From the cell containing the given text, extract its center point as [x, y] coordinate. 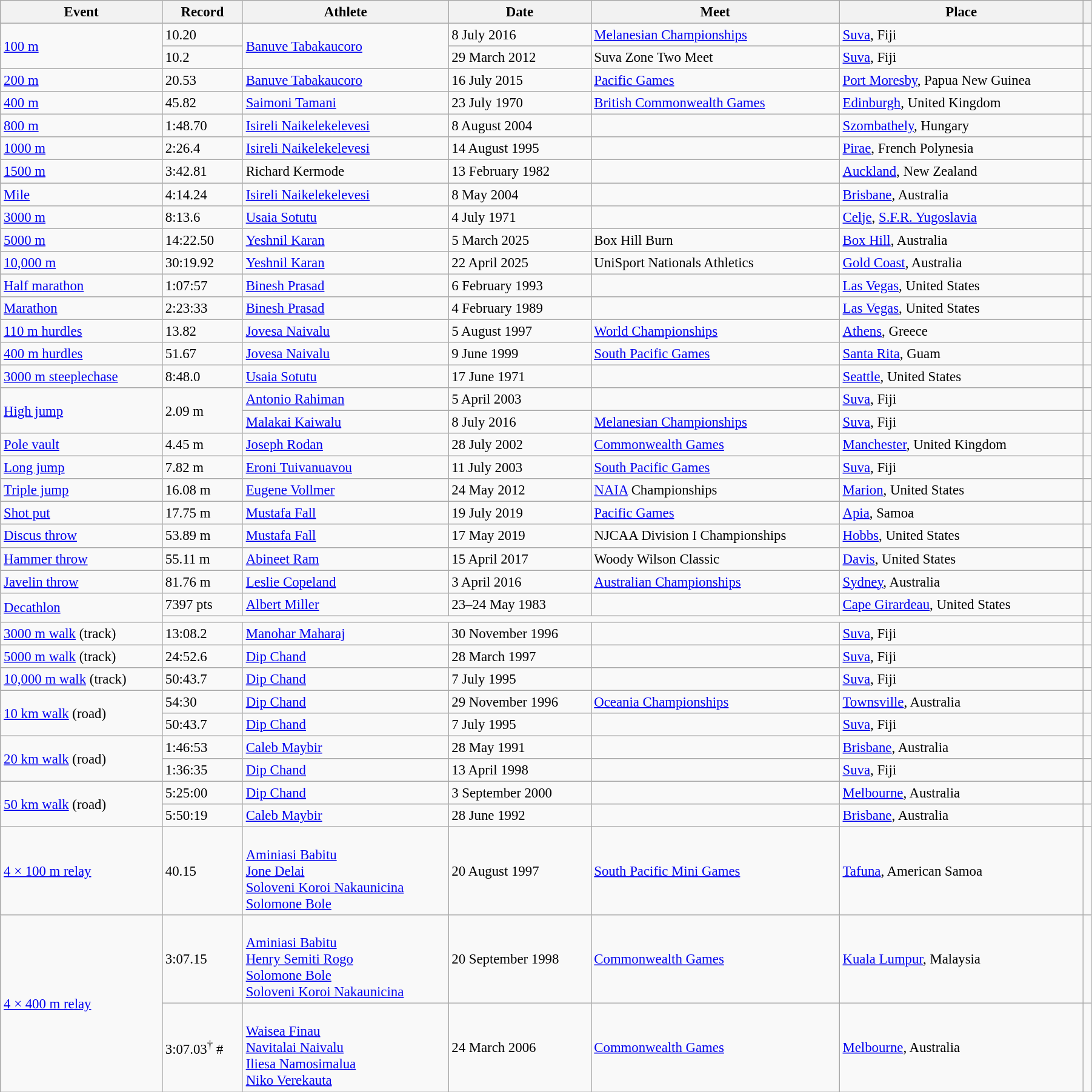
Kuala Lumpur, Malaysia [961, 959]
Townsville, Australia [961, 702]
3000 m steeplechase [81, 376]
1000 m [81, 148]
Hammer throw [81, 559]
Athlete [345, 12]
1500 m [81, 171]
1:36:35 [202, 770]
5 April 2003 [520, 399]
5000 m walk (track) [81, 656]
100 m [81, 46]
Date [520, 12]
World Championships [715, 331]
Santa Rita, Guam [961, 354]
10,000 m [81, 262]
Joseph Rodan [345, 445]
South Pacific Mini Games [715, 871]
Event [81, 12]
20.53 [202, 81]
3 September 2000 [520, 793]
Box Hill Burn [715, 240]
Discus throw [81, 536]
20 August 1997 [520, 871]
28 June 1992 [520, 816]
5:25:00 [202, 793]
1:07:57 [202, 285]
Eroni Tuivanuavou [345, 468]
British Commonwealth Games [715, 103]
Port Moresby, Papua New Guinea [961, 81]
Albert Miller [345, 604]
Hobbs, United States [961, 536]
14 August 1995 [520, 148]
Saimoni Tamani [345, 103]
8:48.0 [202, 376]
Marathon [81, 308]
Apia, Samoa [961, 513]
8 May 2004 [520, 195]
Auckland, New Zealand [961, 171]
Richard Kermode [345, 171]
Cape Girardeau, United States [961, 604]
23–24 May 1983 [520, 604]
Gold Coast, Australia [961, 262]
9 June 1999 [520, 354]
Edinburgh, United Kingdom [961, 103]
2.09 m [202, 411]
Half marathon [81, 285]
Tafuna, American Samoa [961, 871]
3:42.81 [202, 171]
30:19.92 [202, 262]
Pirae, French Polynesia [961, 148]
Antonio Rahiman [345, 399]
17 June 1971 [520, 376]
Malakai Kaiwalu [345, 422]
13 April 1998 [520, 770]
16 July 2015 [520, 81]
4 × 100 m relay [81, 871]
Pole vault [81, 445]
11 July 2003 [520, 468]
5 March 2025 [520, 240]
14:22.50 [202, 240]
19 July 2019 [520, 513]
7397 pts [202, 604]
5:50:19 [202, 816]
81.76 m [202, 582]
55.11 m [202, 559]
Manohar Maharaj [345, 634]
10,000 m walk (track) [81, 679]
40.15 [202, 871]
400 m hurdles [81, 354]
13 February 1982 [520, 171]
20 September 1998 [520, 959]
Suva Zone Two Meet [715, 58]
13.82 [202, 331]
24 May 2012 [520, 490]
Javelin throw [81, 582]
High jump [81, 411]
7.82 m [202, 468]
13:08.2 [202, 634]
110 m hurdles [81, 331]
Leslie Copeland [345, 582]
200 m [81, 81]
Aminiasi BabituJone DelaiSoloveni Koroi NakaunicinaSolomone Bole [345, 871]
5000 m [81, 240]
51.67 [202, 354]
Athens, Greece [961, 331]
Meet [715, 12]
16.08 m [202, 490]
Szombathely, Hungary [961, 126]
24:52.6 [202, 656]
400 m [81, 103]
Decathlon [81, 607]
8 August 2004 [520, 126]
6 February 1993 [520, 285]
4 × 400 m relay [81, 1004]
Waisea FinauNavitalai NaivaluIliesa NamosimaluaNiko Verekauta [345, 1048]
1:46:53 [202, 748]
NJCAA Division I Championships [715, 536]
5 August 1997 [520, 331]
4:14.24 [202, 195]
UniSport Nationals Athletics [715, 262]
10.20 [202, 35]
Shot put [81, 513]
Box Hill, Australia [961, 240]
2:26.4 [202, 148]
2:23:33 [202, 308]
50 km walk (road) [81, 805]
1:48.70 [202, 126]
3:07.03† # [202, 1048]
Sydney, Australia [961, 582]
28 March 1997 [520, 656]
800 m [81, 126]
Woody Wilson Classic [715, 559]
29 November 1996 [520, 702]
Abineet Ram [345, 559]
4 July 1971 [520, 217]
Marion, United States [961, 490]
3000 m walk (track) [81, 634]
4 February 1989 [520, 308]
29 March 2012 [520, 58]
17 May 2019 [520, 536]
30 November 1996 [520, 634]
Record [202, 12]
Davis, United States [961, 559]
45.82 [202, 103]
28 July 2002 [520, 445]
Place [961, 12]
Manchester, United Kingdom [961, 445]
53.89 m [202, 536]
22 April 2025 [520, 262]
3 April 2016 [520, 582]
Mile [81, 195]
Eugene Vollmer [345, 490]
Australian Championships [715, 582]
24 March 2006 [520, 1048]
23 July 1970 [520, 103]
15 April 2017 [520, 559]
17.75 m [202, 513]
3:07.15 [202, 959]
10 km walk (road) [81, 713]
Aminiasi BabituHenry Semiti RogoSolomone BoleSoloveni Koroi Nakaunicina [345, 959]
20 km walk (road) [81, 759]
28 May 1991 [520, 748]
8:13.6 [202, 217]
Celje, S.F.R. Yugoslavia [961, 217]
10.2 [202, 58]
Seattle, United States [961, 376]
54:30 [202, 702]
3000 m [81, 217]
NAIA Championships [715, 490]
Long jump [81, 468]
Triple jump [81, 490]
4.45 m [202, 445]
Oceania Championships [715, 702]
